Scan for the cell matching the given text and deliver its [x, y] coordinate at center. 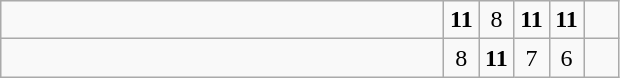
6 [566, 58]
7 [532, 58]
